Provide the (X, Y) coordinate of the cell's center where the given text is located.  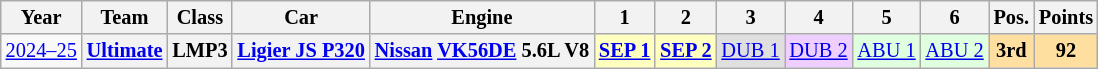
Points (1066, 17)
Car (300, 17)
5 (887, 17)
3 (750, 17)
3rd (1012, 51)
DUB 2 (818, 51)
Nissan VK56DE 5.6L V8 (482, 51)
2024–25 (42, 51)
4 (818, 17)
6 (955, 17)
2 (686, 17)
Pos. (1012, 17)
Class (200, 17)
LMP3 (200, 51)
Year (42, 17)
ABU 1 (887, 51)
ABU 2 (955, 51)
92 (1066, 51)
Ultimate (125, 51)
Engine (482, 17)
Team (125, 17)
SEP 2 (686, 51)
SEP 1 (624, 51)
1 (624, 17)
DUB 1 (750, 51)
Ligier JS P320 (300, 51)
